Identify which cell holds the provided text, then report its [X, Y] central coordinate. 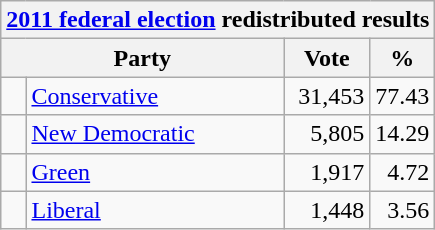
77.43 [402, 96]
1,917 [327, 172]
Conservative [155, 96]
2011 federal election redistributed results [218, 20]
Party [142, 58]
14.29 [402, 134]
New Democratic [155, 134]
Vote [327, 58]
Green [155, 172]
% [402, 58]
5,805 [327, 134]
1,448 [327, 210]
4.72 [402, 172]
31,453 [327, 96]
3.56 [402, 210]
Liberal [155, 210]
